Return [x, y] of the center of cell containing provided text 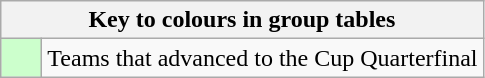
Key to colours in group tables [242, 20]
Teams that advanced to the Cup Quarterfinal [262, 58]
